Scan for the cell matching the given text and deliver its [x, y] coordinate at center. 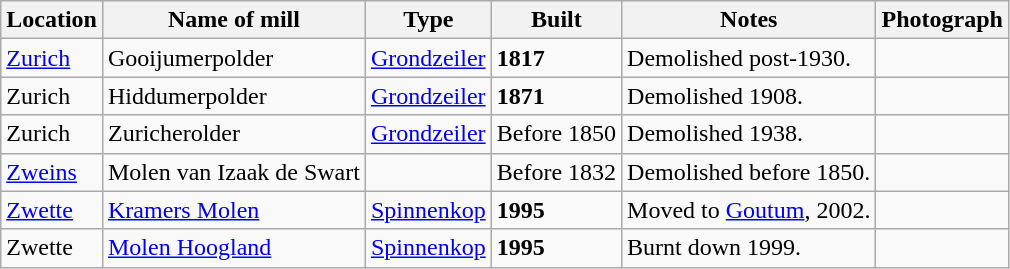
Notes [749, 20]
Molen van Izaak de Swart [234, 172]
Built [556, 20]
Photograph [942, 20]
Burnt down 1999. [749, 248]
Location [52, 20]
Before 1832 [556, 172]
Type [428, 20]
Molen Hoogland [234, 248]
Name of mill [234, 20]
Hiddumerpolder [234, 96]
Demolished before 1850. [749, 172]
Zweins [52, 172]
Before 1850 [556, 134]
Demolished 1908. [749, 96]
Zuricherolder [234, 134]
1871 [556, 96]
Demolished 1938. [749, 134]
1817 [556, 58]
Kramers Molen [234, 210]
Demolished post-1930. [749, 58]
Gooijumerpolder [234, 58]
Moved to Goutum, 2002. [749, 210]
